Detect which cell encompasses the target text, then output its [x, y] center coordinate. 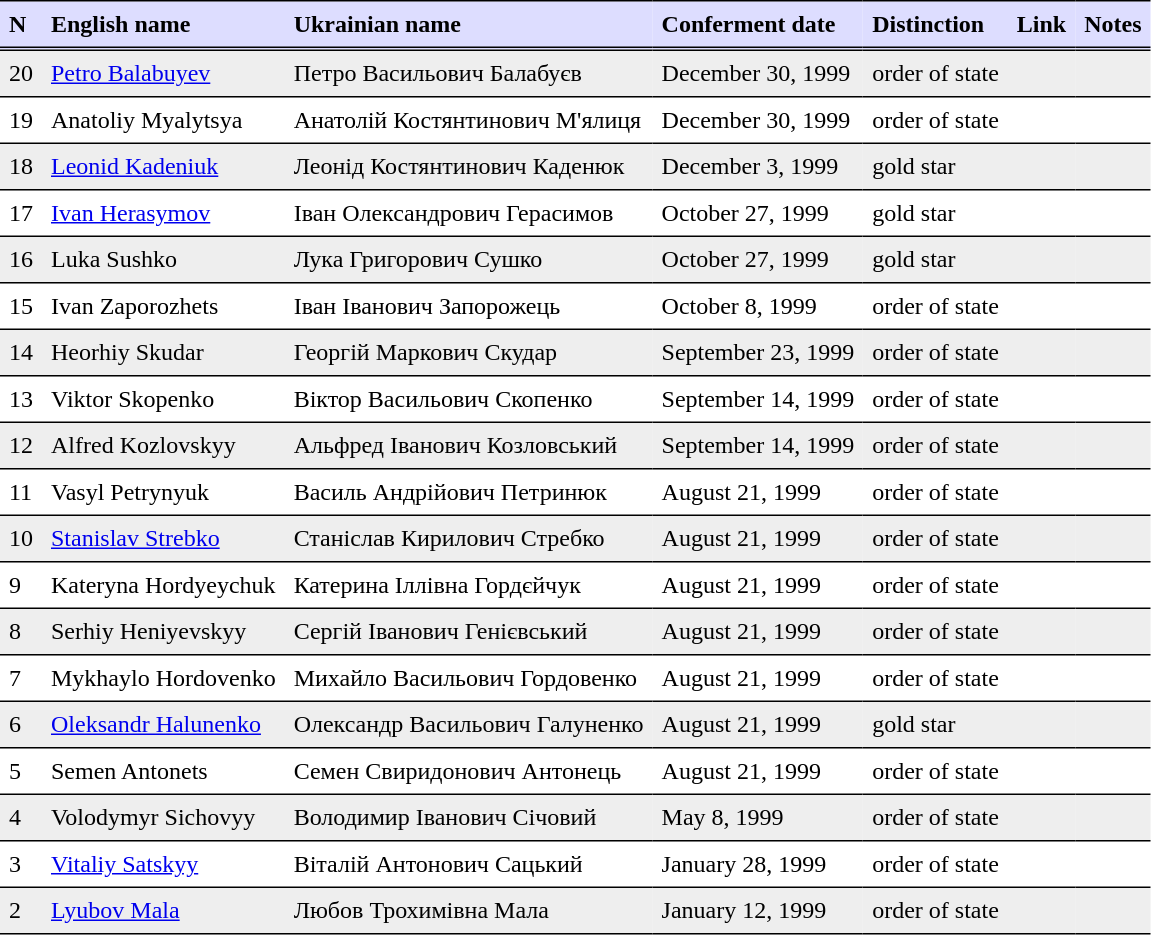
Олександр Васильович Галуненко [469, 724]
Volodymyr Sichovyy [164, 817]
December 3, 1999 [758, 166]
17 [21, 213]
Ukrainian name [469, 25]
Conferment date [758, 25]
Станіслав Кирилович Стребко [469, 538]
January 12, 1999 [758, 910]
Ivan Zaporozhets [164, 306]
Ivan Herasymov [164, 213]
Leonid Kadeniuk [164, 166]
19 [21, 120]
Lyubov Mala [164, 910]
10 [21, 538]
Vitaliy Satskyy [164, 864]
N [21, 25]
Альфред Іванович Козловський [469, 445]
January 28, 1999 [758, 864]
Anatoliy Myalytsya [164, 120]
Notes [1112, 25]
Vasyl Petrynyuk [164, 492]
4 [21, 817]
Лука Григорович Сушко [469, 259]
Михайло Васильович Гордовенко [469, 678]
Василь Андрійович Петринюк [469, 492]
Іван Іванович Запорожець [469, 306]
12 [21, 445]
15 [21, 306]
Іван Олександрович Герасимов [469, 213]
Mykhaylo Hordovenko [164, 678]
Віталій Антонович Сацький [469, 864]
7 [21, 678]
14 [21, 352]
Володимир Іванович Січовий [469, 817]
16 [21, 259]
Oleksandr Halunenko [164, 724]
Semen Antonets [164, 771]
11 [21, 492]
Stanislav Strebko [164, 538]
May 8, 1999 [758, 817]
Георгій Маркович Скудар [469, 352]
October 8, 1999 [758, 306]
Distinction [936, 25]
Heorhiy Skudar [164, 352]
Petro Balabuyev [164, 73]
20 [21, 73]
Сергій Іванович Генієвський [469, 631]
Леонід Костянтинович Каденюк [469, 166]
Alfred Kozlovskyy [164, 445]
Luka Sushko [164, 259]
Serhiy Heniyevskyy [164, 631]
6 [21, 724]
Kateryna Hordyeychuk [164, 585]
13 [21, 399]
5 [21, 771]
Катерина Іллівна Гордєйчук [469, 585]
Viktor Skopenko [164, 399]
Анатолій Костянтинович М'ялиця [469, 120]
September 23, 1999 [758, 352]
18 [21, 166]
Любов Трохимівна Мала [469, 910]
9 [21, 585]
2 [21, 910]
English name [164, 25]
Віктор Васильович Скопенко [469, 399]
3 [21, 864]
Петро Васильович Балабуєв [469, 73]
8 [21, 631]
Семен Свиридонович Антонець [469, 771]
Link [1042, 25]
